Provide the [X, Y] coordinate of the cell's center where the given text is located.  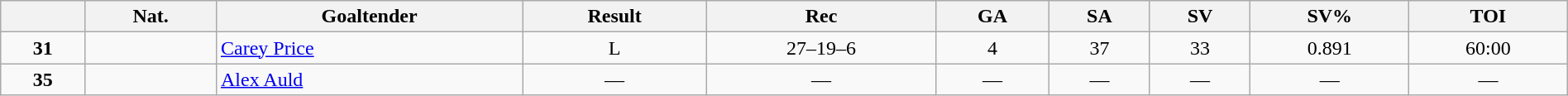
60:00 [1489, 48]
27–19–6 [820, 48]
GA [992, 17]
SA [1100, 17]
Carey Price [369, 48]
L [615, 48]
31 [43, 48]
Rec [820, 17]
4 [992, 48]
TOI [1489, 17]
Alex Auld [369, 79]
SV [1200, 17]
0.891 [1330, 48]
Nat. [151, 17]
SV% [1330, 17]
35 [43, 79]
37 [1100, 48]
Result [615, 17]
Goaltender [369, 17]
33 [1200, 48]
